Return [X, Y] of the center of cell containing provided text 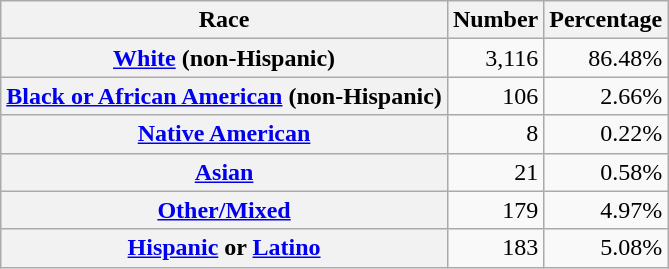
Race [224, 20]
183 [495, 248]
8 [495, 134]
Hispanic or Latino [224, 248]
Asian [224, 172]
White (non-Hispanic) [224, 58]
Native American [224, 134]
2.66% [606, 96]
106 [495, 96]
3,116 [495, 58]
86.48% [606, 58]
5.08% [606, 248]
0.58% [606, 172]
179 [495, 210]
4.97% [606, 210]
Other/Mixed [224, 210]
Black or African American (non-Hispanic) [224, 96]
Percentage [606, 20]
0.22% [606, 134]
Number [495, 20]
21 [495, 172]
